Provide the (X, Y) coordinate of the cell's center where the given text is located.  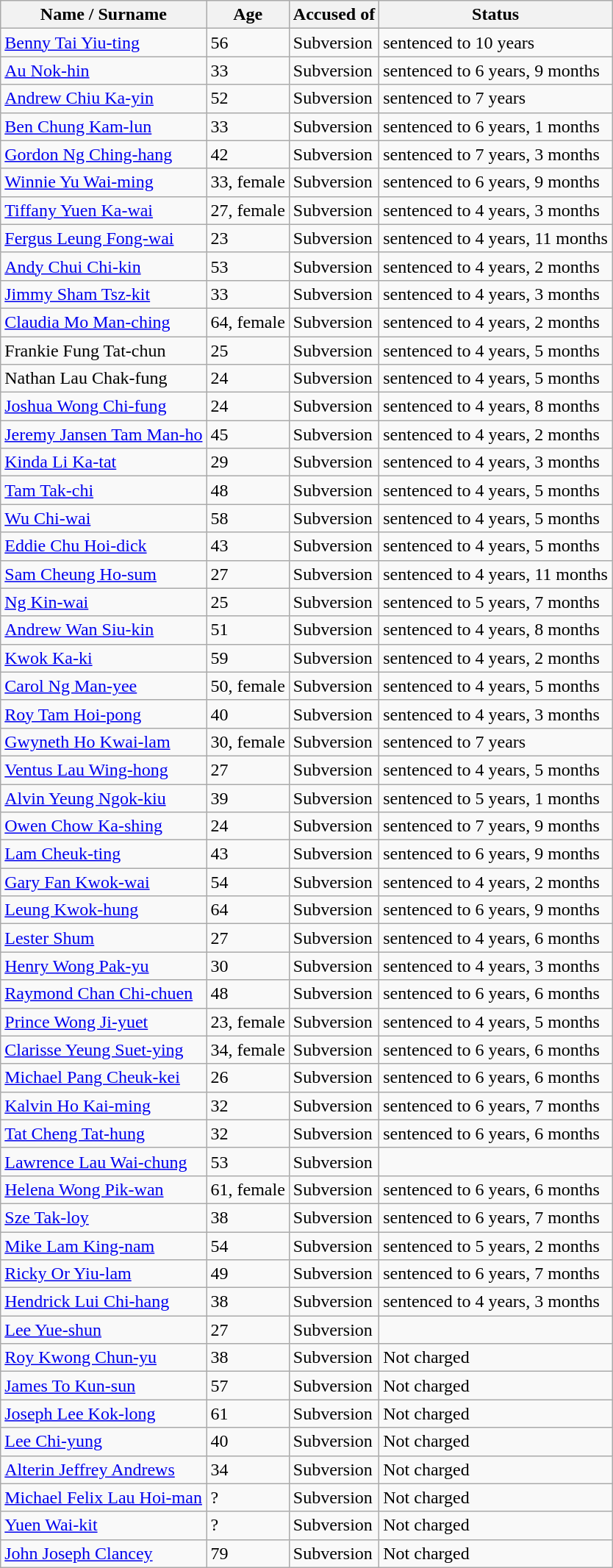
Tat Cheng Tat-hung (104, 1134)
23 (248, 238)
Kinda Li Ka-tat (104, 462)
27, female (248, 210)
Michael Felix Lau Hoi-man (104, 1497)
Au Nok-hin (104, 71)
Lee Chi-yung (104, 1442)
Roy Tam Hoi-pong (104, 714)
Name / Surname (104, 15)
Roy Kwong Chun-yu (104, 1358)
Carol Ng Man-yee (104, 686)
Tiffany Yuen Ka-wai (104, 210)
61 (248, 1414)
Ventus Lau Wing-hong (104, 770)
Leung Kwok-hung (104, 910)
Andrew Wan Siu-kin (104, 630)
64, female (248, 322)
52 (248, 99)
Joshua Wong Chi-fung (104, 407)
Michael Pang Cheuk-kei (104, 1078)
Kalvin Ho Kai-ming (104, 1106)
Gordon Ng Ching-hang (104, 154)
Lawrence Lau Wai-chung (104, 1161)
Sze Tak-loy (104, 1217)
sentenced to 5 years, 2 months (495, 1246)
Fergus Leung Fong-wai (104, 238)
34, female (248, 1050)
Nathan Lau Chak-fung (104, 379)
Lee Yue-shun (104, 1330)
49 (248, 1274)
34 (248, 1469)
30 (248, 966)
James To Kun-sun (104, 1386)
51 (248, 630)
Frankie Fung Tat-chun (104, 351)
sentenced to 5 years, 7 months (495, 602)
Wu Chi-wai (104, 518)
42 (248, 154)
45 (248, 434)
Andrew Chiu Ka-yin (104, 99)
Eddie Chu Hoi-dick (104, 546)
59 (248, 658)
Status (495, 15)
30, female (248, 742)
Claudia Mo Man-ching (104, 322)
Clarisse Yeung Suet-ying (104, 1050)
sentenced to 4 years, 6 months (495, 938)
Ricky Or Yiu-lam (104, 1274)
Jimmy Sham Tsz-kit (104, 294)
Mike Lam King-nam (104, 1246)
Ng Kin-wai (104, 602)
Ben Chung Kam-lun (104, 126)
Gary Fan Kwok-wai (104, 882)
Age (248, 15)
Alterin Jeffrey Andrews (104, 1469)
Hendrick Lui Chi-hang (104, 1302)
sentenced to 5 years, 1 months (495, 798)
Benny Tai Yiu-ting (104, 43)
Joseph Lee Kok-long (104, 1414)
Lester Shum (104, 938)
Lam Cheuk-ting (104, 854)
79 (248, 1553)
64 (248, 910)
Accused of (334, 15)
50, female (248, 686)
Owen Chow Ka-shing (104, 826)
Kwok Ka-ki (104, 658)
Raymond Chan Chi-chuen (104, 994)
Alvin Yeung Ngok-kiu (104, 798)
Henry Wong Pak-yu (104, 966)
Helena Wong Pik-wan (104, 1189)
26 (248, 1078)
Winnie Yu Wai-ming (104, 182)
39 (248, 798)
Yuen Wai-kit (104, 1525)
33, female (248, 182)
61, female (248, 1189)
29 (248, 462)
sentenced to 7 years, 9 months (495, 826)
58 (248, 518)
56 (248, 43)
23, female (248, 1022)
Gwyneth Ho Kwai-lam (104, 742)
John Joseph Clancey (104, 1553)
Tam Tak-chi (104, 490)
Prince Wong Ji-yuet (104, 1022)
57 (248, 1386)
Andy Chui Chi-kin (104, 266)
sentenced to 10 years (495, 43)
sentenced to 7 years, 3 months (495, 154)
Sam Cheung Ho-sum (104, 574)
sentenced to 6 years, 1 months (495, 126)
Jeremy Jansen Tam Man-ho (104, 434)
